Detect which cell encompasses the target text, then output its [X, Y] center coordinate. 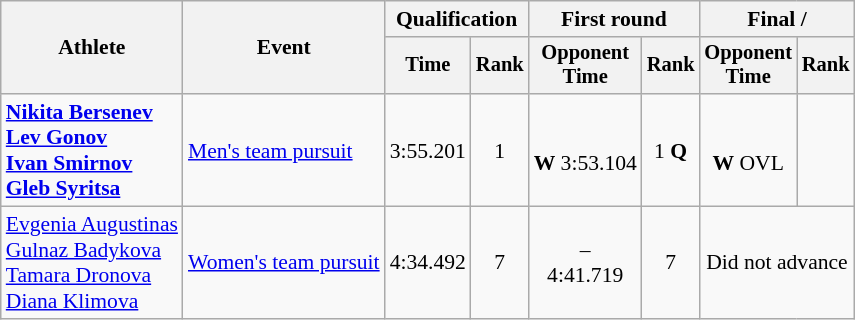
Nikita BersenevLev GonovIvan SmirnovGleb Syritsa [92, 150]
First round [614, 19]
Athlete [92, 48]
W OVL [748, 150]
Men's team pursuit [284, 150]
Did not advance [776, 263]
Time [428, 66]
–4:41.719 [586, 263]
Evgenia AugustinasGulnaz BadykovaTamara DronovaDiana Klimova [92, 263]
1 [500, 150]
Event [284, 48]
Women's team pursuit [284, 263]
W 3:53.104 [586, 150]
1 Q [671, 150]
Final / [776, 19]
4:34.492 [428, 263]
3:55.201 [428, 150]
Qualification [457, 19]
